Provide the [X, Y] coordinate of the cell's center where the given text is located.  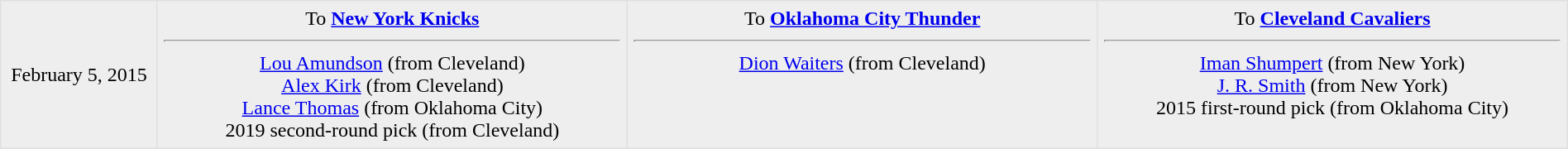
To Cleveland CavaliersIman Shumpert (from New York)J. R. Smith (from New York)2015 first-round pick (from Oklahoma City) [1332, 74]
February 5, 2015 [79, 74]
To Oklahoma City ThunderDion Waiters (from Cleveland) [863, 74]
To New York KnicksLou Amundson (from Cleveland)Alex Kirk (from Cleveland)Lance Thomas (from Oklahoma City)2019 second-round pick (from Cleveland) [392, 74]
